Return (x, y) of the center of cell containing provided text 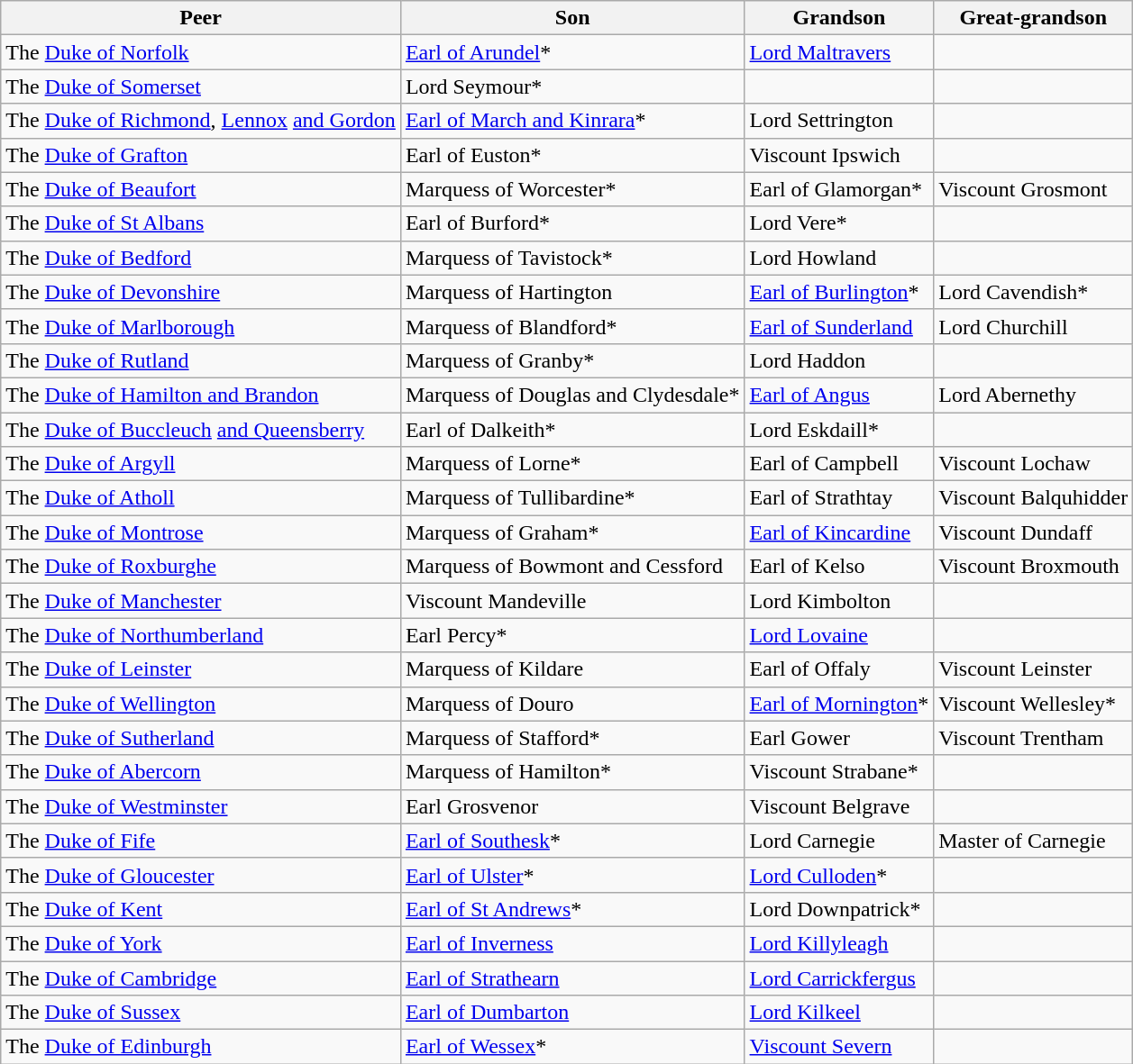
Son (572, 18)
Lord Settrington (839, 121)
Marquess of Douro (572, 704)
The Duke of Wellington (201, 704)
Earl Percy* (572, 635)
Earl of Dalkeith* (572, 430)
Peer (201, 18)
Viscount Belgrave (839, 806)
Earl of Strathearn (572, 978)
Viscount Strabane* (839, 772)
Earl of St Andrews* (572, 909)
The Duke of Grafton (201, 155)
Lord Eskdaill* (839, 430)
The Duke of Abercorn (201, 772)
Earl of Burlington* (839, 292)
Viscount Dundaff (1033, 532)
Lord Downpatrick* (839, 909)
The Duke of Cambridge (201, 978)
Earl of Angus (839, 395)
The Duke of Somerset (201, 86)
The Duke of Leinster (201, 669)
Viscount Wellesley* (1033, 704)
Marquess of Graham* (572, 532)
Viscount Leinster (1033, 669)
Grandson (839, 18)
Earl of Offaly (839, 669)
The Duke of Sutherland (201, 738)
Viscount Lochaw (1033, 464)
The Duke of Argyll (201, 464)
The Duke of Sussex (201, 1013)
The Duke of Hamilton and Brandon (201, 395)
Earl of Burford* (572, 223)
Earl of Ulster* (572, 875)
Lord Carnegie (839, 841)
Earl Grosvenor (572, 806)
Earl of Mornington* (839, 704)
Earl Gower (839, 738)
Lord Maltravers (839, 52)
Lord Haddon (839, 360)
Earl of Kincardine (839, 532)
Marquess of Worcester* (572, 189)
Earl of Euston* (572, 155)
Earl of Strathtay (839, 498)
The Duke of Roxburghe (201, 567)
Viscount Balquhidder (1033, 498)
The Duke of Fife (201, 841)
The Duke of Westminster (201, 806)
Earl of Sunderland (839, 326)
Viscount Severn (839, 1047)
Marquess of Tavistock* (572, 258)
Viscount Broxmouth (1033, 567)
Earl of Campbell (839, 464)
The Duke of Bedford (201, 258)
Marquess of Bowmont and Cessford (572, 567)
Lord Cavendish* (1033, 292)
The Duke of Northumberland (201, 635)
Lord Churchill (1033, 326)
Lord Vere* (839, 223)
Marquess of Stafford* (572, 738)
Viscount Mandeville (572, 601)
The Duke of Beaufort (201, 189)
Viscount Trentham (1033, 738)
The Duke of Marlborough (201, 326)
Marquess of Hartington (572, 292)
Marquess of Granby* (572, 360)
The Duke of Devonshire (201, 292)
Marquess of Hamilton* (572, 772)
Lord Carrickfergus (839, 978)
Earl of Inverness (572, 943)
Lord Lovaine (839, 635)
Marquess of Blandford* (572, 326)
Earl of March and Kinrara* (572, 121)
The Duke of St Albans (201, 223)
Great-grandson (1033, 18)
Viscount Grosmont (1033, 189)
The Duke of York (201, 943)
The Duke of Richmond, Lennox and Gordon (201, 121)
Lord Abernethy (1033, 395)
Earl of Wessex* (572, 1047)
Lord Howland (839, 258)
Earl of Dumbarton (572, 1013)
The Duke of Gloucester (201, 875)
The Duke of Atholl (201, 498)
The Duke of Buccleuch and Queensberry (201, 430)
Lord Killyleagh (839, 943)
The Duke of Edinburgh (201, 1047)
Earl of Southesk* (572, 841)
Earl of Arundel* (572, 52)
The Duke of Manchester (201, 601)
Lord Seymour* (572, 86)
Earl of Glamorgan* (839, 189)
Lord Culloden* (839, 875)
The Duke of Norfolk (201, 52)
Lord Kimbolton (839, 601)
The Duke of Montrose (201, 532)
Marquess of Lorne* (572, 464)
The Duke of Rutland (201, 360)
Viscount Ipswich (839, 155)
Earl of Kelso (839, 567)
The Duke of Kent (201, 909)
Marquess of Douglas and Clydesdale* (572, 395)
Marquess of Tullibardine* (572, 498)
Lord Kilkeel (839, 1013)
Master of Carnegie (1033, 841)
Marquess of Kildare (572, 669)
